Identify which cell holds the provided text, then report its [X, Y] central coordinate. 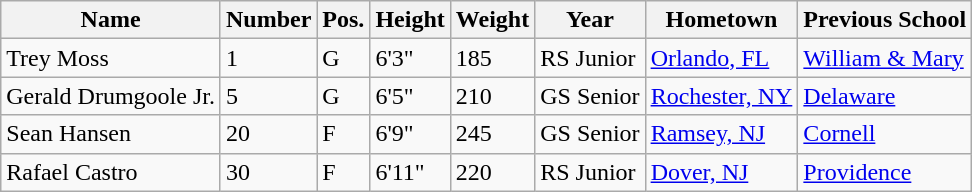
Orlando, FL [722, 58]
6'3" [410, 58]
Ramsey, NJ [722, 134]
245 [492, 134]
Dover, NJ [722, 172]
Pos. [344, 20]
Number [268, 20]
1 [268, 58]
Year [590, 20]
Trey Moss [111, 58]
6'11" [410, 172]
Previous School [885, 20]
Rochester, NY [722, 96]
William & Mary [885, 58]
6'9" [410, 134]
Hometown [722, 20]
Delaware [885, 96]
Cornell [885, 134]
Height [410, 20]
5 [268, 96]
Gerald Drumgoole Jr. [111, 96]
210 [492, 96]
Weight [492, 20]
220 [492, 172]
6'5" [410, 96]
30 [268, 172]
185 [492, 58]
20 [268, 134]
Providence [885, 172]
Sean Hansen [111, 134]
Rafael Castro [111, 172]
Name [111, 20]
